Extract the [x, y] coordinate from the center of the cell holding the provided text.  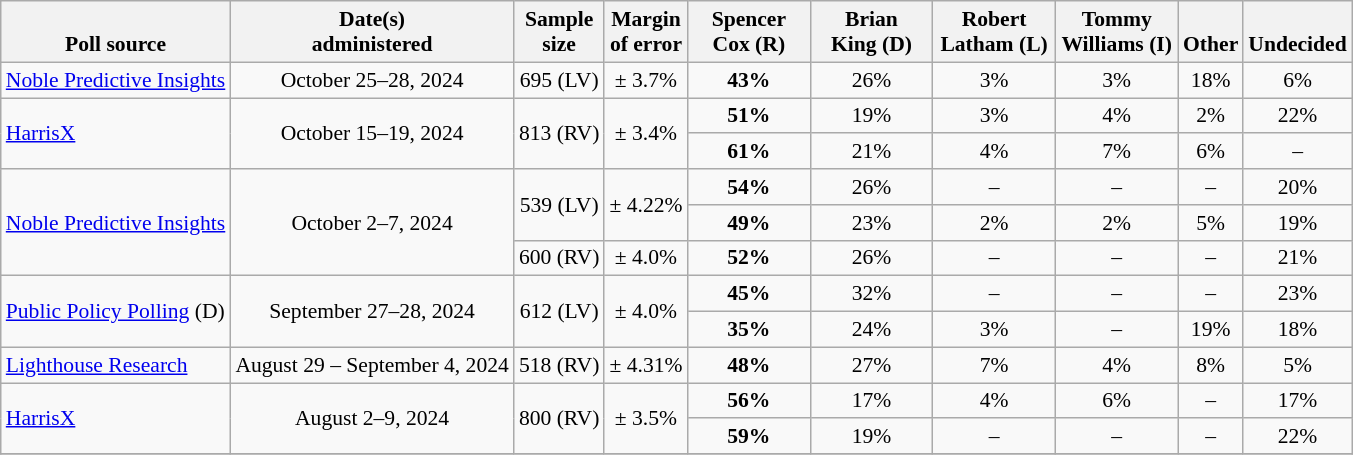
45% [750, 294]
August 29 – September 4, 2024 [372, 365]
October 25–28, 2024 [372, 80]
TommyWilliams (I) [1116, 32]
813 (RV) [560, 134]
± 3.4% [646, 134]
49% [750, 223]
Marginof error [646, 32]
51% [750, 116]
October 2–7, 2024 [372, 222]
56% [750, 401]
48% [750, 365]
± 3.7% [646, 80]
695 (LV) [560, 80]
539 (LV) [560, 204]
800 (RV) [560, 418]
20% [1297, 187]
September 27–28, 2024 [372, 312]
August 2–9, 2024 [372, 418]
35% [750, 330]
SpencerCox (R) [750, 32]
61% [750, 152]
Samplesize [560, 32]
Lighthouse Research [116, 365]
Other [1210, 32]
612 (LV) [560, 312]
52% [750, 258]
54% [750, 187]
518 (RV) [560, 365]
± 4.31% [646, 365]
Date(s)administered [372, 32]
Poll source [116, 32]
27% [872, 365]
8% [1210, 365]
± 3.5% [646, 418]
RobertLatham (L) [994, 32]
Public Policy Polling (D) [116, 312]
± 4.22% [646, 204]
24% [872, 330]
October 15–19, 2024 [372, 134]
59% [750, 437]
BrianKing (D) [872, 32]
600 (RV) [560, 258]
Undecided [1297, 32]
32% [872, 294]
43% [750, 80]
